Capture the cell that displays the provided text and extract its (X, Y) central coordinate. 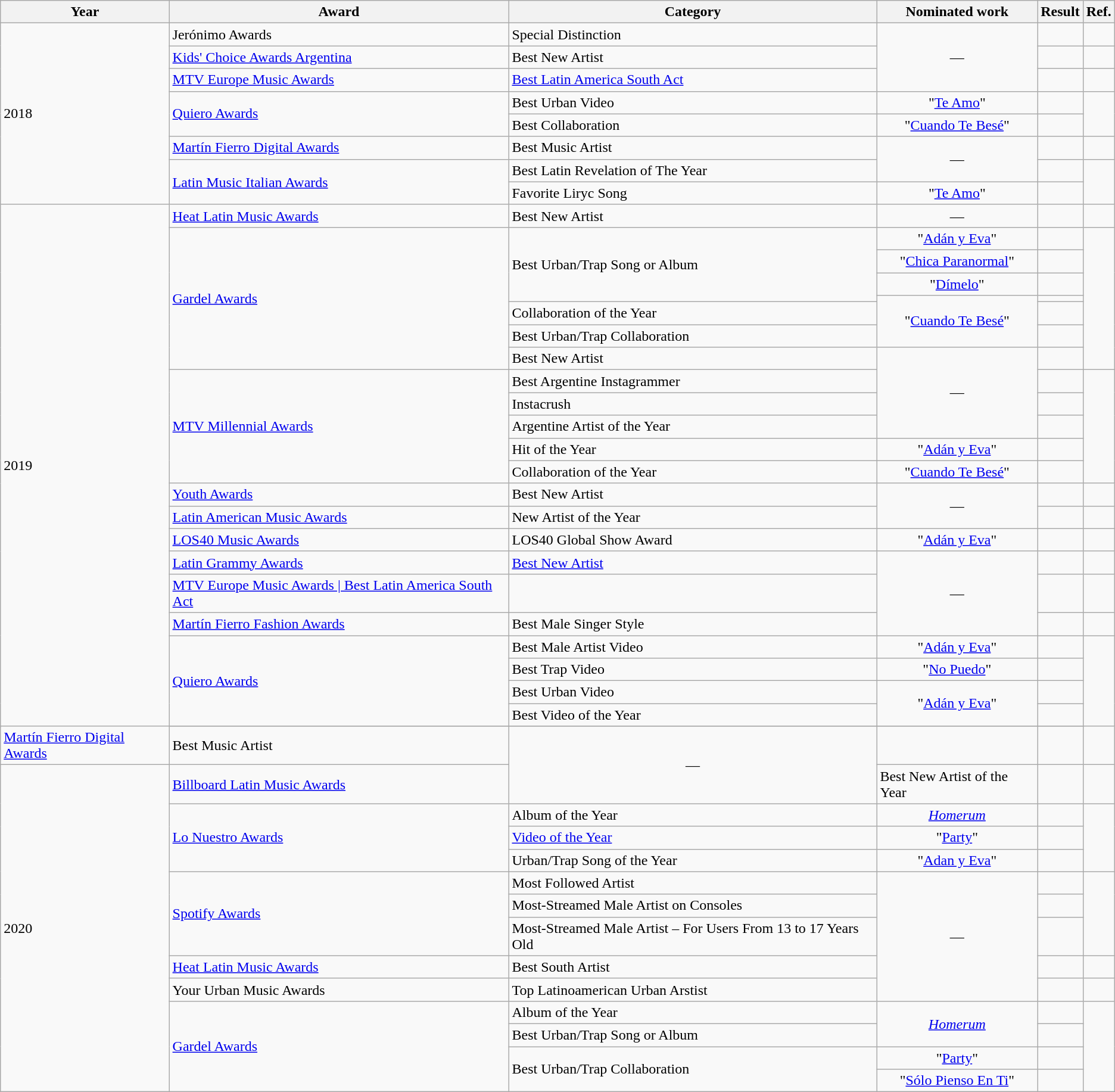
Video of the Year (693, 838)
Latin American Music Awards (339, 517)
Latin Music Italian Awards (339, 182)
Award (339, 12)
Best Male Singer Style (693, 624)
Most-Streamed Male Artist on Consoles (693, 906)
Spotify Awards (339, 914)
Best Latin Revelation of The Year (693, 170)
Hit of the Year (693, 449)
LOS40 Global Show Award (693, 540)
New Artist of the Year (693, 517)
"Sólo Pienso En Ti" (957, 1081)
Nominated work (957, 12)
Best New Artist of the Year (957, 784)
Year (85, 12)
2020 (85, 928)
Best Male Artist Video (693, 646)
Result (1060, 12)
LOS40 Music Awards (339, 540)
Best South Artist (693, 967)
MTV Europe Music Awards (339, 80)
2018 (85, 114)
Kids' Choice Awards Argentina (339, 57)
"No Puedo" (957, 670)
Instacrush (693, 404)
Category (693, 12)
Youth Awards (339, 494)
Your Urban Music Awards (339, 990)
Urban/Trap Song of the Year (693, 860)
MTV Europe Music Awards | Best Latin America South Act (339, 593)
Argentine Artist of the Year (693, 427)
Latin Grammy Awards (339, 562)
Lo Nuestro Awards (339, 838)
Most Followed Artist (693, 883)
Special Distinction (693, 35)
2019 (85, 465)
Best Latin America South Act (693, 80)
Ref. (1098, 12)
Best Trap Video (693, 670)
Top Latinoamerican Urban Arstist (693, 990)
Best Collaboration (693, 125)
"Chica Paranormal" (957, 261)
"Dímelo" (957, 284)
Best Video of the Year (693, 715)
Best Argentine Instagrammer (693, 381)
Martín Fierro Fashion Awards (339, 624)
Favorite Liryc Song (693, 193)
Jerónimo Awards (339, 35)
"Adan y Eva" (957, 860)
MTV Millennial Awards (339, 427)
Most-Streamed Male Artist – For Users From 13 to 17 Years Old (693, 937)
Billboard Latin Music Awards (339, 784)
